Detect which cell encompasses the target text, then output its [x, y] center coordinate. 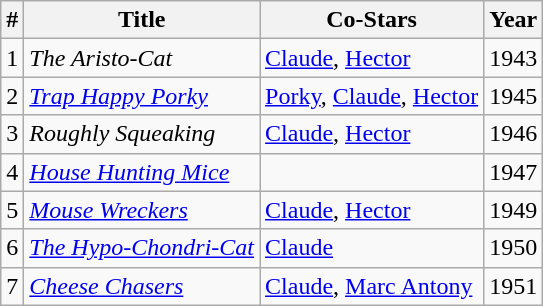
5 [12, 210]
1945 [514, 96]
7 [12, 286]
1951 [514, 286]
6 [12, 248]
Roughly Squeaking [142, 134]
1947 [514, 172]
Co-Stars [372, 20]
# [12, 20]
The Aristo-Cat [142, 58]
1943 [514, 58]
Year [514, 20]
Title [142, 20]
2 [12, 96]
1 [12, 58]
Mouse Wreckers [142, 210]
Claude, Marc Antony [372, 286]
House Hunting Mice [142, 172]
1946 [514, 134]
Trap Happy Porky [142, 96]
The Hypo-Chondri-Cat [142, 248]
Claude [372, 248]
4 [12, 172]
3 [12, 134]
Porky, Claude, Hector [372, 96]
1950 [514, 248]
1949 [514, 210]
Cheese Chasers [142, 286]
